Find where the given text appears and provide that cell's center as [x, y] coordinate. 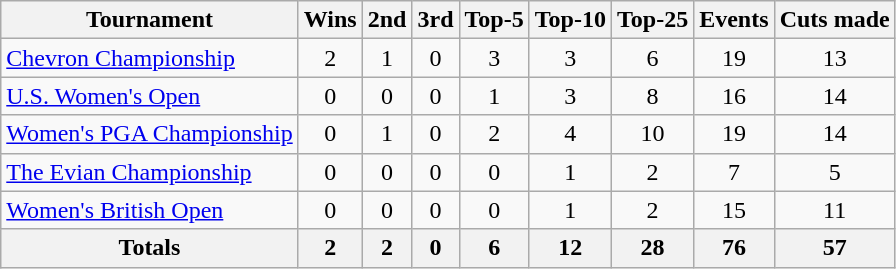
U.S. Women's Open [150, 96]
7 [734, 172]
12 [570, 248]
4 [570, 134]
Top-5 [494, 20]
28 [652, 248]
The Evian Championship [150, 172]
11 [834, 210]
76 [734, 248]
Top-25 [652, 20]
Women's British Open [150, 210]
Women's PGA Championship [150, 134]
13 [834, 58]
Tournament [150, 20]
Totals [150, 248]
Chevron Championship [150, 58]
15 [734, 210]
Top-10 [570, 20]
16 [734, 96]
57 [834, 248]
10 [652, 134]
5 [834, 172]
8 [652, 96]
Events [734, 20]
3rd [436, 20]
2nd [387, 20]
Cuts made [834, 20]
Wins [330, 20]
